Scan for the cell matching the given text and deliver its (x, y) coordinate at center. 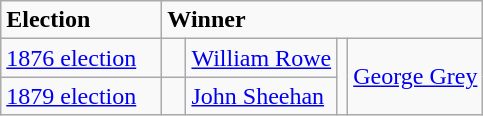
1879 election (82, 96)
Winner (322, 20)
1876 election (82, 58)
George Grey (416, 77)
William Rowe (262, 58)
Election (82, 20)
John Sheehan (262, 96)
